From the cell containing the given text, extract its center point as (x, y) coordinate. 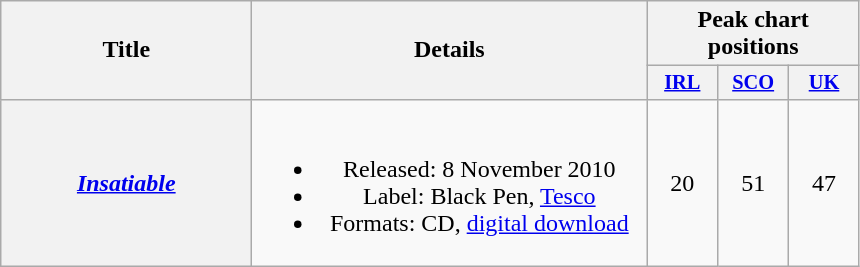
Title (126, 50)
Insatiable (126, 182)
UK (824, 83)
51 (754, 182)
Peak chart positions (754, 34)
Details (450, 50)
Released: 8 November 2010Label: Black Pen, TescoFormats: CD, digital download (450, 182)
20 (682, 182)
47 (824, 182)
IRL (682, 83)
SCO (754, 83)
